Scan for the cell matching the given text and deliver its (x, y) coordinate at center. 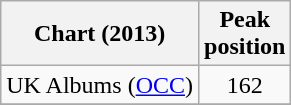
Peakposition (245, 34)
162 (245, 85)
UK Albums (OCC) (100, 85)
Chart (2013) (100, 34)
